Extract the (X, Y) coordinate from the center of the cell holding the provided text.  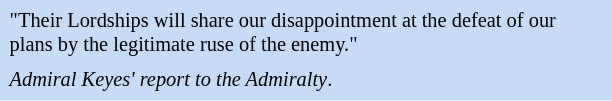
Admiral Keyes' report to the Admiralty. (306, 80)
"Their Lordships will share our disappointment at the defeat of our plans by the legitimate ruse of the enemy." (306, 34)
